Detect which cell encompasses the target text, then output its [x, y] center coordinate. 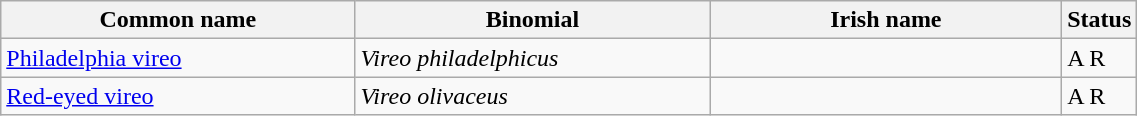
Irish name [886, 20]
Red-eyed vireo [178, 96]
Vireo olivaceus [532, 96]
Vireo philadelphicus [532, 58]
Philadelphia vireo [178, 58]
Common name [178, 20]
Binomial [532, 20]
Status [1100, 20]
